From the cell containing the given text, extract its center point as [x, y] coordinate. 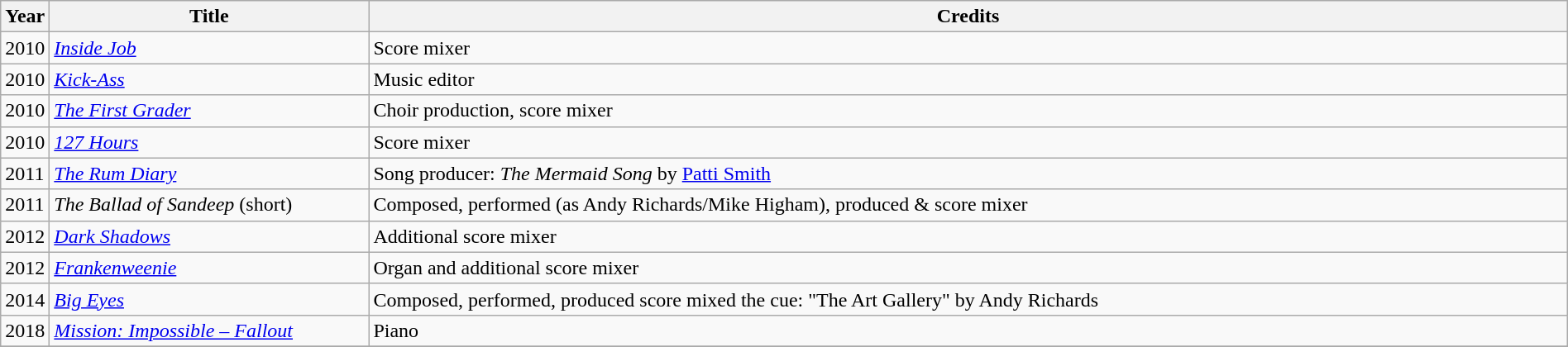
The First Grader [209, 111]
2014 [25, 299]
Music editor [968, 79]
Choir production, score mixer [968, 111]
Organ and additional score mixer [968, 268]
Piano [968, 330]
Song producer: The Mermaid Song by Patti Smith [968, 173]
Big Eyes [209, 299]
The Rum Diary [209, 173]
Inside Job [209, 48]
Credits [968, 17]
Mission: Impossible – Fallout [209, 330]
Year [25, 17]
Kick-Ass [209, 79]
2018 [25, 330]
Composed, performed, produced score mixed the cue: "The Art Gallery" by Andy Richards [968, 299]
Title [209, 17]
127 Hours [209, 142]
The Ballad of Sandeep (short) [209, 205]
Additional score mixer [968, 236]
Composed, performed (as Andy Richards/Mike Higham), produced & score mixer [968, 205]
Dark Shadows [209, 236]
Frankenweenie [209, 268]
